For the text-containing cell, return its midpoint in [x, y] coordinate format. 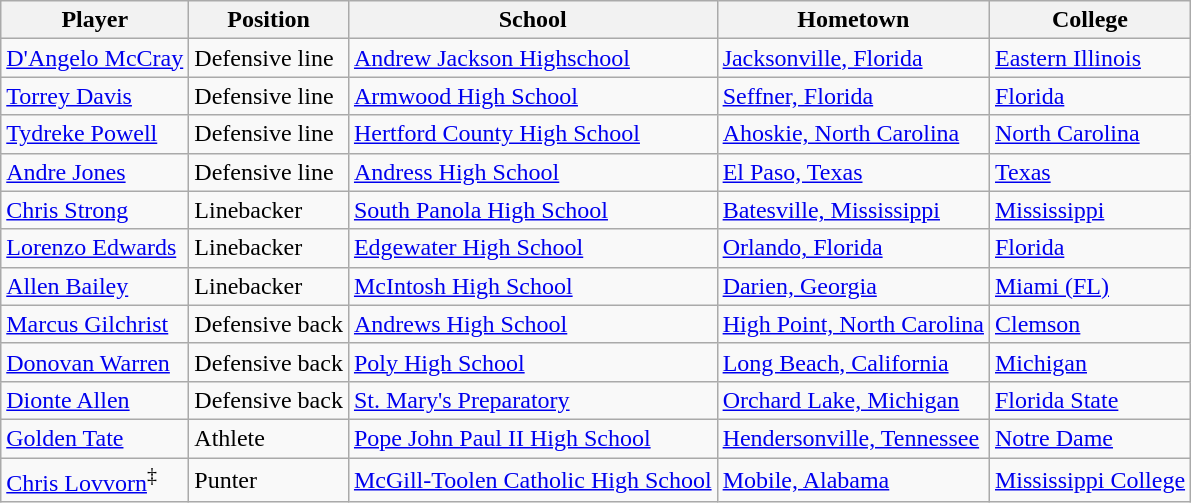
Lorenzo Edwards [95, 248]
Edgewater High School [532, 248]
Clemson [1090, 324]
Mississippi College [1090, 480]
Player [95, 20]
Texas [1090, 172]
School [532, 20]
Michigan [1090, 362]
Punter [269, 480]
Ahoskie, North Carolina [853, 134]
Athlete [269, 438]
Hometown [853, 20]
McIntosh High School [532, 286]
Notre Dame [1090, 438]
Mississippi [1090, 210]
Andre Jones [95, 172]
Hertford County High School [532, 134]
Hendersonville, Tennessee [853, 438]
Jacksonville, Florida [853, 58]
Armwood High School [532, 96]
Darien, Georgia [853, 286]
Andrew Jackson Highschool [532, 58]
College [1090, 20]
Pope John Paul II High School [532, 438]
Seffner, Florida [853, 96]
Tydreke Powell [95, 134]
Orlando, Florida [853, 248]
Donovan Warren [95, 362]
Long Beach, California [853, 362]
Miami (FL) [1090, 286]
Torrey Davis [95, 96]
Marcus Gilchrist [95, 324]
Eastern Illinois [1090, 58]
Batesville, Mississippi [853, 210]
Golden Tate [95, 438]
Andress High School [532, 172]
D'Angelo McCray [95, 58]
McGill-Toolen Catholic High School [532, 480]
Chris Lovvorn‡ [95, 480]
Florida State [1090, 400]
Position [269, 20]
Andrews High School [532, 324]
South Panola High School [532, 210]
Allen Bailey [95, 286]
Orchard Lake, Michigan [853, 400]
Mobile, Alabama [853, 480]
North Carolina [1090, 134]
El Paso, Texas [853, 172]
High Point, North Carolina [853, 324]
Poly High School [532, 362]
Dionte Allen [95, 400]
Chris Strong [95, 210]
St. Mary's Preparatory [532, 400]
